Determine the [x, y] coordinate at the center of the cell enclosing the given text.  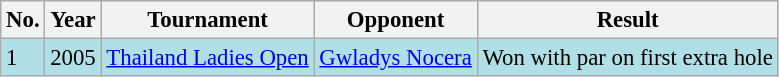
No. [23, 20]
Opponent [396, 20]
Result [628, 20]
Won with par on first extra hole [628, 58]
2005 [73, 58]
Tournament [208, 20]
Year [73, 20]
Thailand Ladies Open [208, 58]
Gwladys Nocera [396, 58]
1 [23, 58]
